Detect which cell encompasses the target text, then output its (x, y) center coordinate. 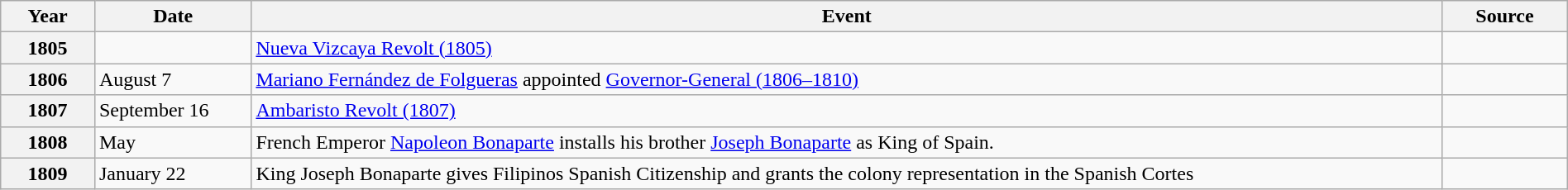
Year (48, 17)
May (172, 142)
1805 (48, 48)
August 7 (172, 79)
1806 (48, 79)
Date (172, 17)
Mariano Fernández de Folgueras appointed Governor-General (1806–1810) (847, 79)
Event (847, 17)
1809 (48, 173)
January 22 (172, 173)
Nueva Vizcaya Revolt (1805) (847, 48)
French Emperor Napoleon Bonaparte installs his brother Joseph Bonaparte as King of Spain. (847, 142)
1808 (48, 142)
Ambaristo Revolt (1807) (847, 111)
Source (1505, 17)
1807 (48, 111)
September 16 (172, 111)
King Joseph Bonaparte gives Filipinos Spanish Citizenship and grants the colony representation in the Spanish Cortes (847, 173)
